Search for the cell housing the specified text and yield its (x, y) center coordinate. 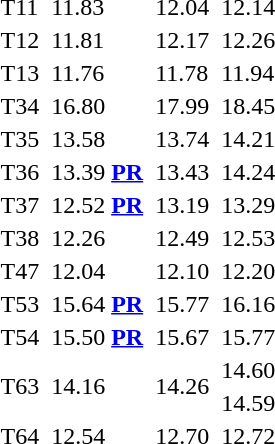
13.58 (98, 139)
15.77 (182, 304)
14.26 (182, 386)
13.43 (182, 172)
13.74 (182, 139)
13.19 (182, 205)
12.26 (98, 238)
11.76 (98, 73)
16.80 (98, 106)
17.99 (182, 106)
15.67 (182, 337)
13.39 PR (98, 172)
12.52 PR (98, 205)
12.10 (182, 271)
12.17 (182, 40)
12.49 (182, 238)
11.78 (182, 73)
15.64 PR (98, 304)
12.04 (98, 271)
11.81 (98, 40)
15.50 PR (98, 337)
14.16 (98, 386)
